Locate the cell with the specified text and output its [x, y] center coordinate. 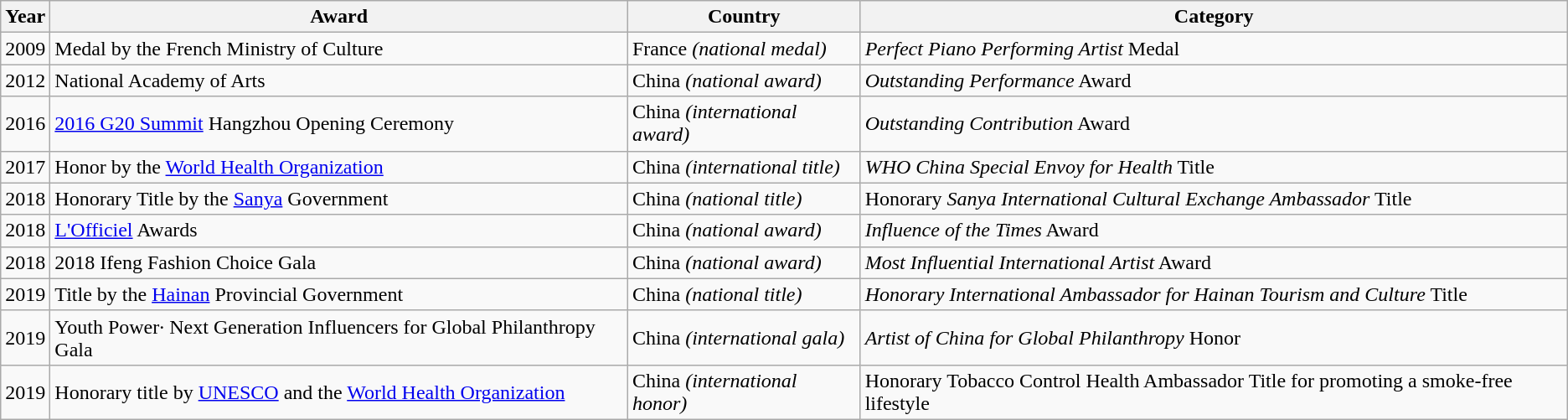
Youth Power· Next Generation Influencers for Global Philanthropy Gala [339, 337]
Most Influential International Artist Award [1214, 262]
Outstanding Performance Award [1214, 80]
Medal by the French Ministry of Culture [339, 49]
Year [25, 17]
Perfect Piano Performing Artist Medal [1214, 49]
National Academy of Arts [339, 80]
China (international award) [744, 124]
China (international honor) [744, 392]
Title by the Hainan Provincial Government [339, 294]
2012 [25, 80]
France (national medal) [744, 49]
Artist of China for Global Philanthropy Honor [1214, 337]
Honorary Title by the Sanya Government [339, 199]
L'Officiel Awards [339, 231]
Honorary International Ambassador for Hainan Tourism and Culture Title [1214, 294]
Category [1214, 17]
China (international gala) [744, 337]
WHO China Special Envoy for Health Title [1214, 167]
2009 [25, 49]
Honorary title by UNESCO and the World Health Organization [339, 392]
2016 G20 Summit Hangzhou Opening Ceremony [339, 124]
Country [744, 17]
2016 [25, 124]
Award [339, 17]
2017 [25, 167]
Influence of the Times Award [1214, 231]
Outstanding Contribution Award [1214, 124]
China (international title) [744, 167]
Honorary Sanya International Cultural Exchange Ambassador Title [1214, 199]
Honorary Tobacco Control Health Ambassador Title for promoting a smoke-free lifestyle [1214, 392]
2018 Ifeng Fashion Choice Gala [339, 262]
Honor by the World Health Organization [339, 167]
